Detect which cell encompasses the target text, then output its (X, Y) center coordinate. 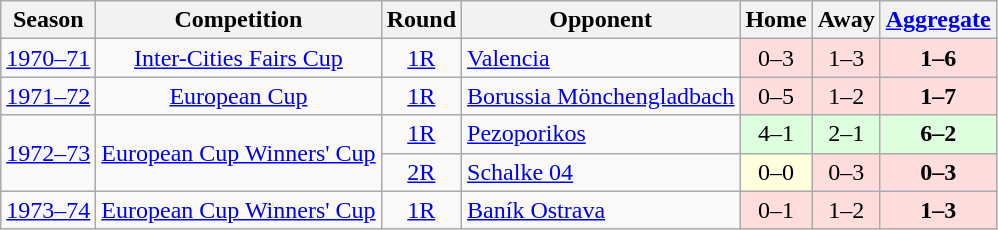
1970–71 (48, 58)
1972–73 (48, 153)
0–0 (776, 172)
1971–72 (48, 96)
Inter-Cities Fairs Cup (238, 58)
1973–74 (48, 210)
1–7 (938, 96)
2–1 (846, 134)
1–6 (938, 58)
Opponent (601, 20)
Valencia (601, 58)
2R (421, 172)
Aggregate (938, 20)
Away (846, 20)
Round (421, 20)
Competition (238, 20)
4–1 (776, 134)
European Cup (238, 96)
6–2 (938, 134)
Home (776, 20)
Schalke 04 (601, 172)
Pezoporikos (601, 134)
0–5 (776, 96)
0–1 (776, 210)
Baník Ostrava (601, 210)
Season (48, 20)
Borussia Mönchengladbach (601, 96)
